Detect which cell encompasses the target text, then output its (X, Y) center coordinate. 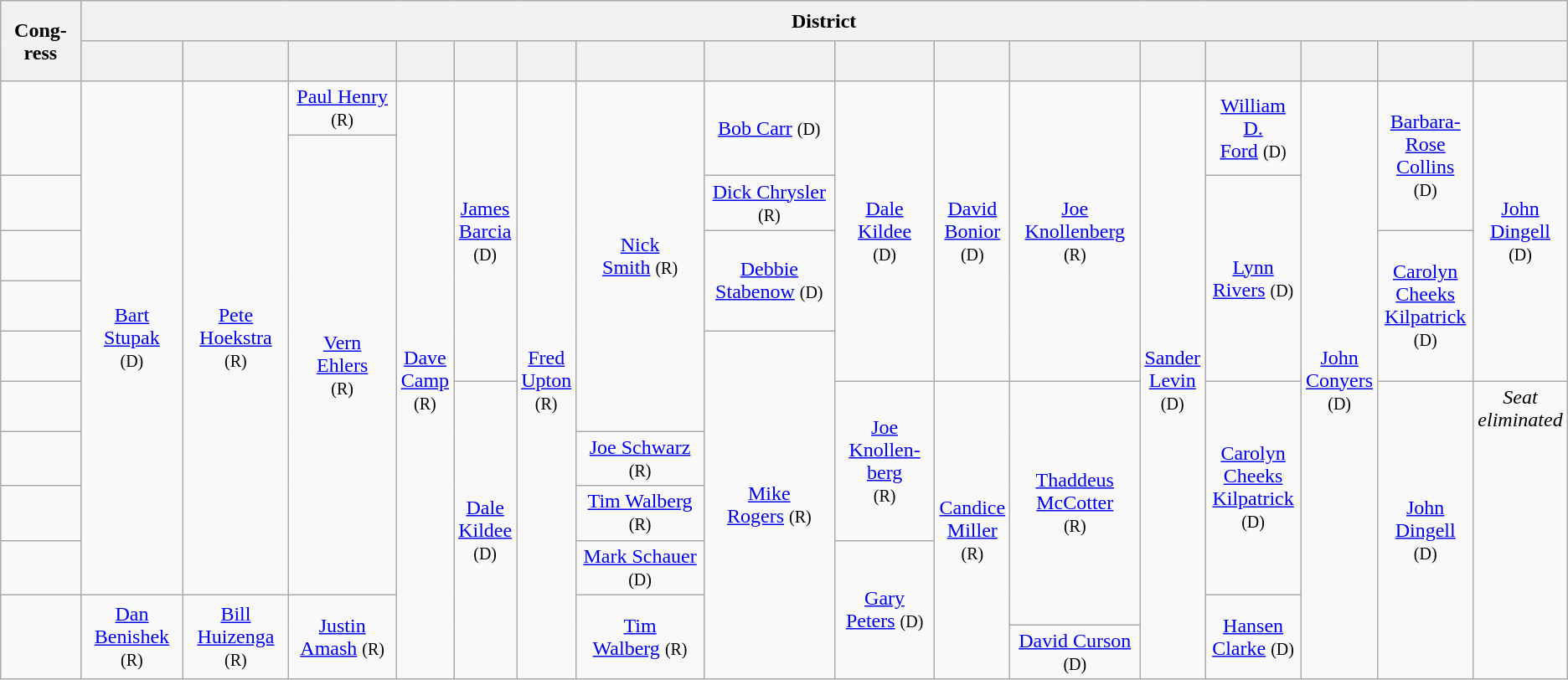
Paul Henry (R) (342, 109)
William D.Ford (D) (1253, 129)
Mark Schauer (D) (640, 568)
DavidBonior(D) (972, 231)
Dick Chrysler (R) (769, 203)
Bob Carr (D) (769, 129)
Barbara-RoseCollins (D) (1426, 156)
CandiceMiller(R) (972, 530)
JustinAmash (R) (342, 636)
JohnConyers(D) (1340, 380)
MikeRogers (R) (769, 505)
Seateliminated (1520, 530)
JohnDingell(D) (1520, 231)
VernEhlers(R) (342, 365)
JohnDingell (D) (1426, 530)
Joe Schwarz (R) (640, 459)
DanBenishek (R) (132, 636)
DebbieStabenow (D) (769, 281)
HansenClarke (D) (1253, 636)
David Curson (D) (1075, 652)
LynnRivers (D) (1253, 278)
BartStupak(D) (132, 338)
Cong­ress (40, 41)
DaveCamp(R) (425, 380)
PeteHoekstra(R) (236, 338)
ThaddeusMcCotter(R) (1075, 502)
GaryPeters (D) (885, 610)
Tim Walberg (R) (640, 513)
FredUpton(R) (546, 380)
NickSmith (R) (640, 256)
BillHuizenga (R) (236, 636)
JamesBarcia(D) (486, 231)
TimWalberg (R) (640, 636)
SanderLevin(D) (1173, 380)
District (824, 21)
